Capture the cell that displays the provided text and extract its (X, Y) central coordinate. 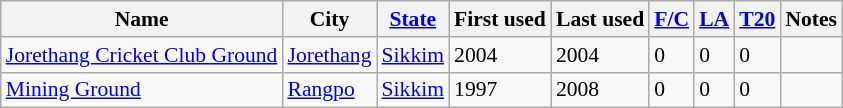
Jorethang (329, 55)
First used (500, 19)
Rangpo (329, 90)
City (329, 19)
LA (714, 19)
Last used (600, 19)
State (414, 19)
Mining Ground (142, 90)
Name (142, 19)
Notes (811, 19)
Jorethang Cricket Club Ground (142, 55)
T20 (757, 19)
1997 (500, 90)
F/C (672, 19)
2008 (600, 90)
